Search for the cell housing the specified text and yield its (x, y) center coordinate. 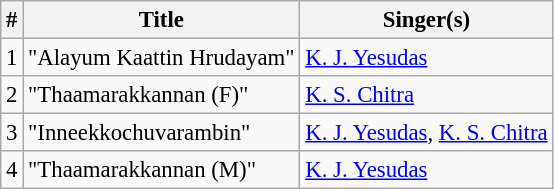
Singer(s) (426, 20)
# (12, 20)
"Inneekkochuvarambin" (162, 133)
3 (12, 133)
1 (12, 58)
K. J. Yesudas, K. S. Chitra (426, 133)
2 (12, 95)
Title (162, 20)
"Thaamarakkannan (F)" (162, 95)
4 (12, 170)
"Thaamarakkannan (M)" (162, 170)
"Alayum Kaattin Hrudayam" (162, 58)
K. S. Chitra (426, 95)
